Pinpoint the cell where the given text exists, returning its (x, y) midpoint coordinate. 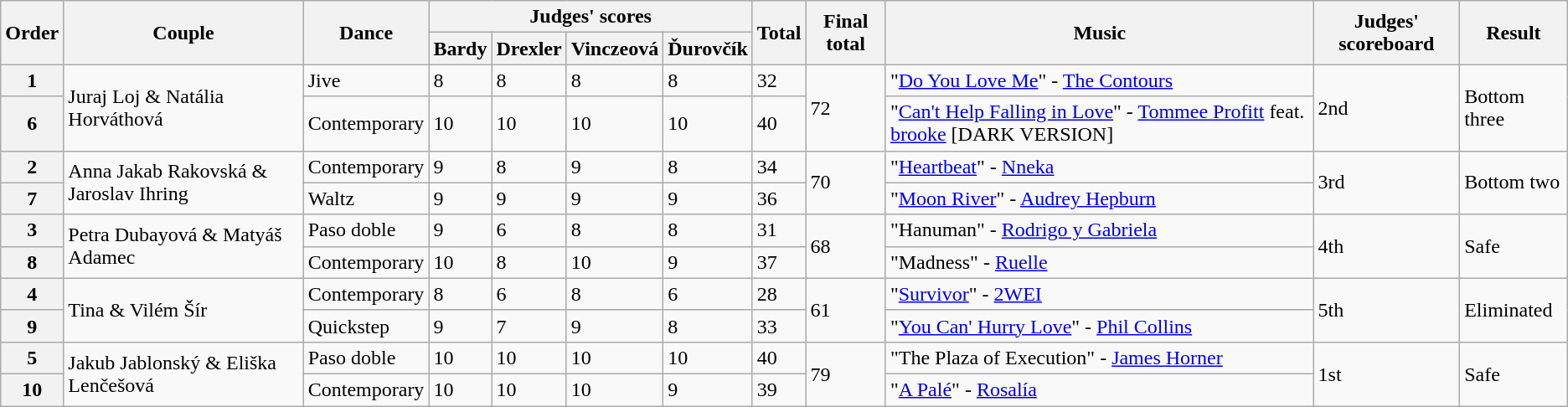
Total (779, 33)
"The Plaza of Execution" - James Horner (1099, 358)
2nd (1387, 107)
Tina & Vilém Šír (183, 310)
3 (32, 230)
Judges' scoreboard (1387, 33)
Vinczeová (615, 49)
"Heartbeat" - Nneka (1099, 167)
68 (846, 246)
Dance (366, 33)
Couple (183, 33)
Bottom two (1514, 183)
70 (846, 183)
5 (32, 358)
"Do You Love Me" - The Contours (1099, 80)
2 (32, 167)
Drexler (529, 49)
61 (846, 310)
Final total (846, 33)
"You Can' Hurry Love" - Phil Collins (1099, 326)
"Survivor" - 2WEI (1099, 294)
Judges' scores (591, 17)
Eliminated (1514, 310)
Result (1514, 33)
Order (32, 33)
Anna Jakab Rakovská & Jaroslav Ihring (183, 183)
Petra Dubayová & Matyáš Adamec (183, 246)
"Madness" - Ruelle (1099, 262)
"Hanuman" - Rodrigo y Gabriela (1099, 230)
Juraj Loj & Natália Horváthová (183, 107)
79 (846, 374)
28 (779, 294)
"Can't Help Falling in Love" - Tommee Profitt feat. brooke [DARK VERSION] (1099, 124)
1 (32, 80)
5th (1387, 310)
Quickstep (366, 326)
3rd (1387, 183)
31 (779, 230)
Jive (366, 80)
Bottom three (1514, 107)
39 (779, 389)
Bardy (461, 49)
34 (779, 167)
1st (1387, 374)
32 (779, 80)
Jakub Jablonský & Eliška Lenčešová (183, 374)
72 (846, 107)
Ďurovčík (709, 49)
"Moon River" - Audrey Hepburn (1099, 198)
36 (779, 198)
37 (779, 262)
"A Palé" - Rosalía (1099, 389)
4 (32, 294)
33 (779, 326)
Waltz (366, 198)
Music (1099, 33)
4th (1387, 246)
